Provide the [X, Y] coordinate of the cell's center where the given text is located.  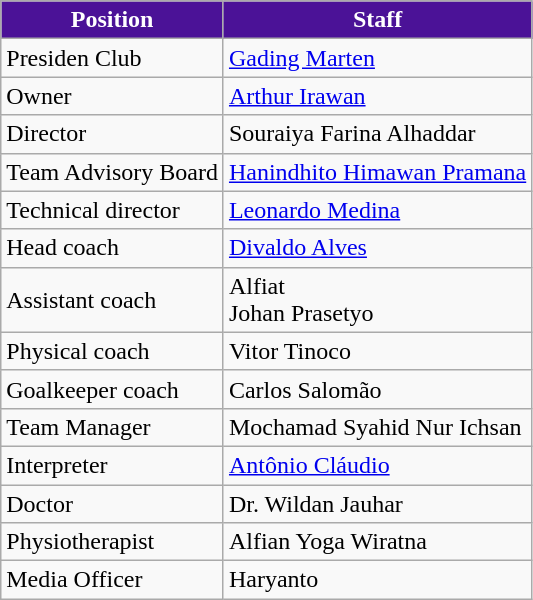
Mochamad Syahid Nur Ichsan [377, 427]
Director [112, 134]
Team Advisory Board [112, 172]
Physiotherapist [112, 542]
Assistant coach [112, 300]
Gading Marten [377, 58]
Technical director [112, 210]
Media Officer [112, 580]
Souraiya Farina Alhaddar [377, 134]
Owner [112, 96]
Alfian Yoga Wiratna [377, 542]
Staff [377, 20]
Arthur Irawan [377, 96]
Antônio Cláudio [377, 465]
Doctor [112, 503]
Team Manager [112, 427]
Head coach [112, 248]
Physical coach [112, 351]
Presiden Club [112, 58]
Hanindhito Himawan Pramana [377, 172]
Carlos Salomão [377, 389]
Dr. Wildan Jauhar [377, 503]
Vitor Tinoco [377, 351]
Position [112, 20]
Leonardo Medina [377, 210]
Goalkeeper coach [112, 389]
Interpreter [112, 465]
Haryanto [377, 580]
Divaldo Alves [377, 248]
Alfiat Johan Prasetyo [377, 300]
